Extract the (x, y) coordinate from the center of the cell holding the provided text.  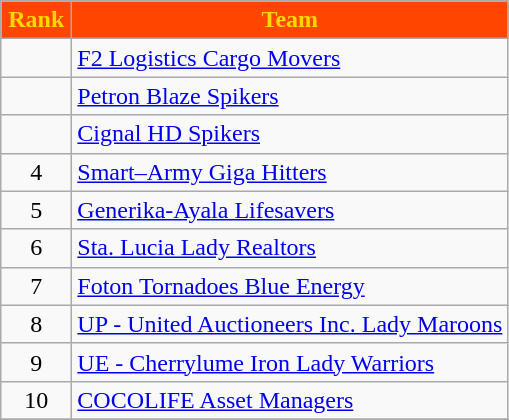
Team (290, 20)
8 (36, 324)
Generika-Ayala Lifesavers (290, 210)
UE - Cherrylume Iron Lady Warriors (290, 362)
6 (36, 248)
5 (36, 210)
Smart–Army Giga Hitters (290, 172)
10 (36, 400)
Cignal HD Spikers (290, 134)
Petron Blaze Spikers (290, 96)
UP - United Auctioneers Inc. Lady Maroons (290, 324)
Sta. Lucia Lady Realtors (290, 248)
9 (36, 362)
4 (36, 172)
F2 Logistics Cargo Movers (290, 58)
Foton Tornadoes Blue Energy (290, 286)
7 (36, 286)
Rank (36, 20)
COCOLIFE Asset Managers (290, 400)
